Pinpoint the cell where the given text exists, returning its (x, y) midpoint coordinate. 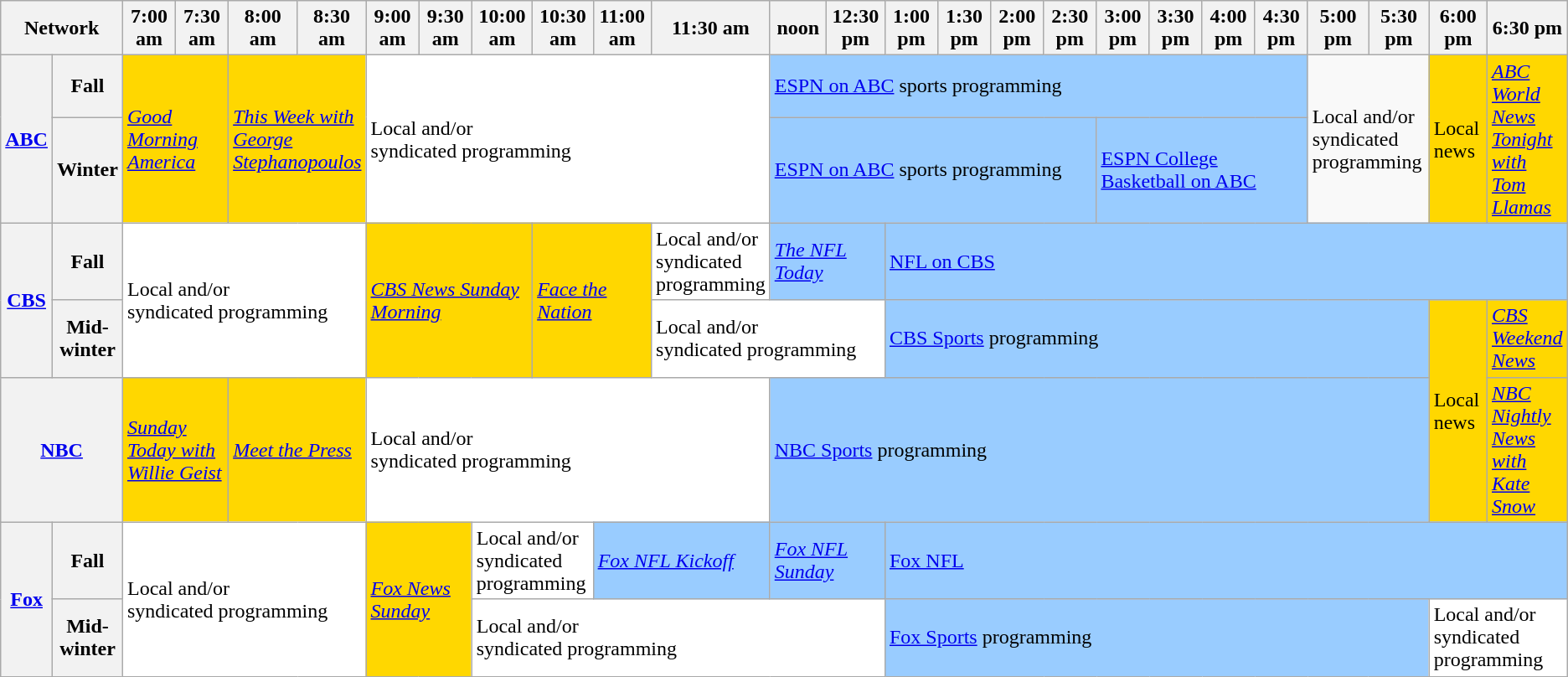
Fox NFL Kickoff (682, 561)
Winter (87, 170)
Fox (27, 599)
10:30 am (563, 28)
The NFL Today (828, 261)
4:00 pm (1228, 28)
1:00 pm (911, 28)
Sunday Today with Willie Geist (175, 449)
8:30 am (332, 28)
7:00 am (149, 28)
CBS News Sunday Morning (449, 300)
5:00 pm (1338, 28)
Fox NFL (1226, 561)
NBC Nightly News with Kate Snow (1528, 449)
4:30 pm (1282, 28)
1:30 pm (965, 28)
8:00 am (263, 28)
7:30 am (203, 28)
2:30 pm (1070, 28)
6:30 pm (1528, 28)
3:30 pm (1176, 28)
CBS Sports programming (1157, 338)
9:00 am (392, 28)
9:30 am (446, 28)
Fox News Sunday (419, 599)
11:00 am (622, 28)
10:00 am (502, 28)
Face the Nation (592, 300)
5:30 pm (1399, 28)
CBS (27, 300)
Good Morning America (175, 139)
NFL on CBS (1226, 261)
CBS Weekend News (1528, 338)
NBC (62, 449)
ABC (27, 139)
2:00 pm (1017, 28)
3:00 pm (1122, 28)
ESPN College Basketball on ABC (1202, 170)
Network (62, 28)
Local and/or syndicated programming (1369, 139)
6:00 pm (1457, 28)
Fox Sports programming (1157, 638)
ABC World News Tonight with Tom Llamas (1528, 139)
11:30 am (711, 28)
This Week with George Stephanopoulos (297, 139)
noon (797, 28)
Fox NFL Sunday (828, 561)
Meet the Press (297, 449)
12:30 pm (855, 28)
NBC Sports programming (1099, 449)
